Search for the cell housing the specified text and yield its (X, Y) center coordinate. 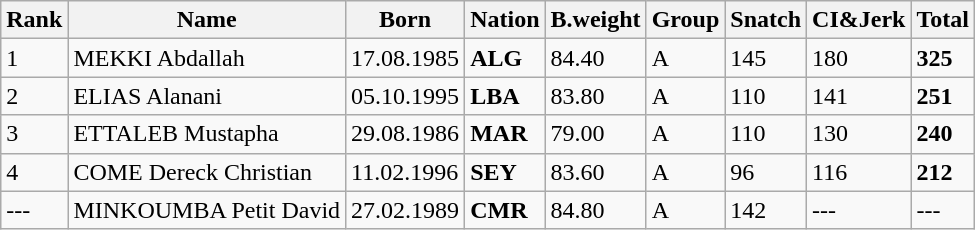
83.80 (596, 96)
180 (859, 58)
130 (859, 134)
ETTALEB Mustapha (207, 134)
LBA (505, 96)
MINKOUMBA Petit David (207, 210)
116 (859, 172)
142 (766, 210)
Group (686, 20)
ALG (505, 58)
MEKKI Abdallah (207, 58)
240 (943, 134)
3 (34, 134)
2 (34, 96)
84.80 (596, 210)
4 (34, 172)
Born (406, 20)
Snatch (766, 20)
251 (943, 96)
27.02.1989 (406, 210)
Nation (505, 20)
83.60 (596, 172)
141 (859, 96)
212 (943, 172)
29.08.1986 (406, 134)
COME Dereck Christian (207, 172)
84.40 (596, 58)
Name (207, 20)
ELIAS Alanani (207, 96)
CMR (505, 210)
Total (943, 20)
79.00 (596, 134)
SEY (505, 172)
CI&Jerk (859, 20)
B.weight (596, 20)
Rank (34, 20)
325 (943, 58)
11.02.1996 (406, 172)
145 (766, 58)
05.10.1995 (406, 96)
1 (34, 58)
96 (766, 172)
17.08.1985 (406, 58)
MAR (505, 134)
